From the cell containing the given text, extract its center point as (X, Y) coordinate. 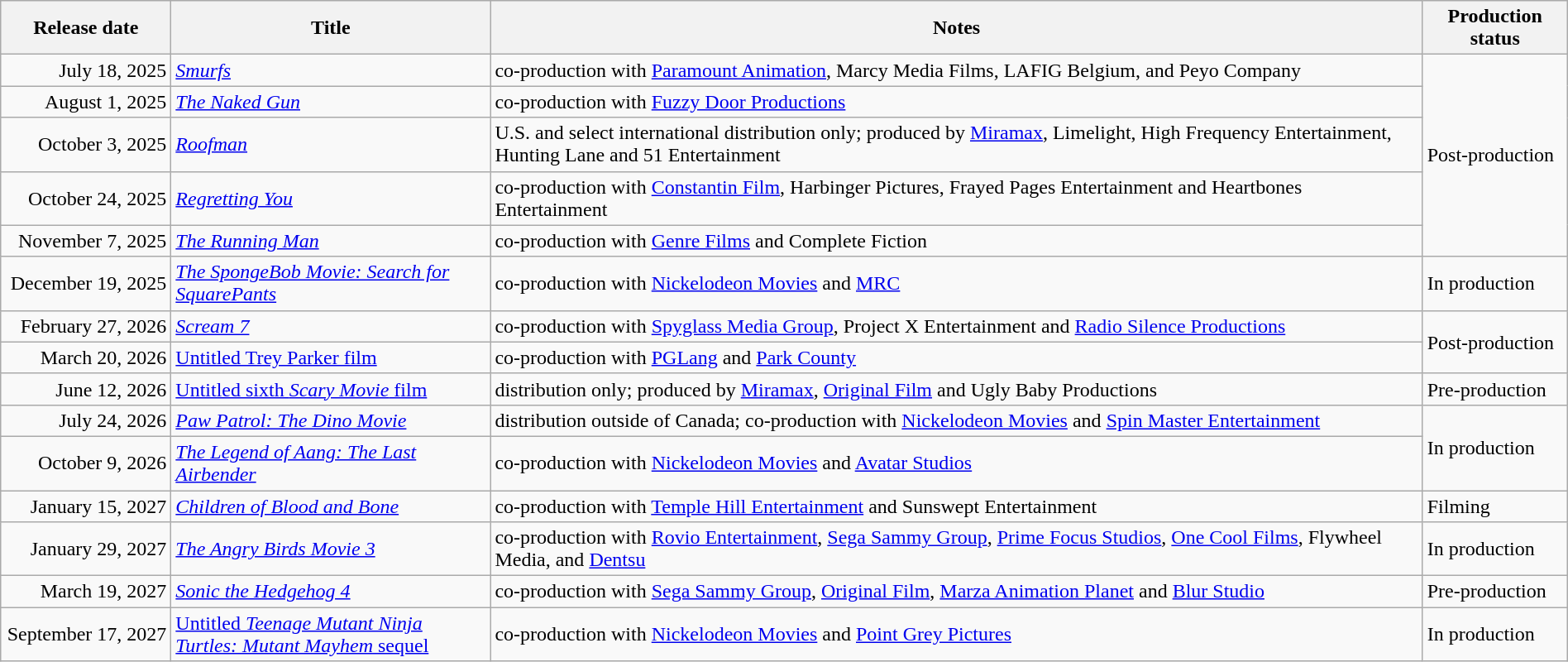
Title (331, 28)
Production status (1495, 28)
October 3, 2025 (86, 144)
co-production with Genre Films and Complete Fiction (956, 241)
The Naked Gun (331, 102)
June 12, 2026 (86, 389)
distribution only; produced by Miramax, Original Film and Ugly Baby Productions (956, 389)
September 17, 2027 (86, 634)
December 19, 2025 (86, 283)
co-production with Paramount Animation, Marcy Media Films, LAFIG Belgium, and Peyo Company (956, 70)
August 1, 2025 (86, 102)
July 24, 2026 (86, 420)
co-production with Nickelodeon Movies and Point Grey Pictures (956, 634)
Release date (86, 28)
co-production with Fuzzy Door Productions (956, 102)
co-production with Nickelodeon Movies and Avatar Studios (956, 463)
Scream 7 (331, 326)
co-production with Sega Sammy Group, Original Film, Marza Animation Planet and Blur Studio (956, 592)
Notes (956, 28)
Sonic the Hedgehog 4 (331, 592)
Regretting You (331, 199)
March 19, 2027 (86, 592)
co-production with Temple Hill Entertainment and Sunswept Entertainment (956, 506)
October 9, 2026 (86, 463)
The Running Man (331, 241)
Filming (1495, 506)
The SpongeBob Movie: Search for SquarePants (331, 283)
January 29, 2027 (86, 549)
The Legend of Aang: The Last Airbender (331, 463)
Smurfs (331, 70)
Untitled sixth Scary Movie film (331, 389)
co-production with Constantin Film, Harbinger Pictures, Frayed Pages Entertainment and Heartbones Entertainment (956, 199)
Roofman (331, 144)
Untitled Trey Parker film (331, 357)
Untitled Teenage Mutant Ninja Turtles: Mutant Mayhem sequel (331, 634)
Paw Patrol: The Dino Movie (331, 420)
co-production with Spyglass Media Group, Project X Entertainment and Radio Silence Productions (956, 326)
February 27, 2026 (86, 326)
July 18, 2025 (86, 70)
U.S. and select international distribution only; produced by Miramax, Limelight, High Frequency Entertainment, Hunting Lane and 51 Entertainment (956, 144)
January 15, 2027 (86, 506)
Children of Blood and Bone (331, 506)
co-production with Nickelodeon Movies and MRC (956, 283)
March 20, 2026 (86, 357)
distribution outside of Canada; co-production with Nickelodeon Movies and Spin Master Entertainment (956, 420)
co-production with PGLang and Park County (956, 357)
October 24, 2025 (86, 199)
The Angry Birds Movie 3 (331, 549)
co-production with Rovio Entertainment, Sega Sammy Group, Prime Focus Studios, One Cool Films, Flywheel Media, and Dentsu (956, 549)
November 7, 2025 (86, 241)
